Determine the [x, y] coordinate at the center of the cell enclosing the given text.  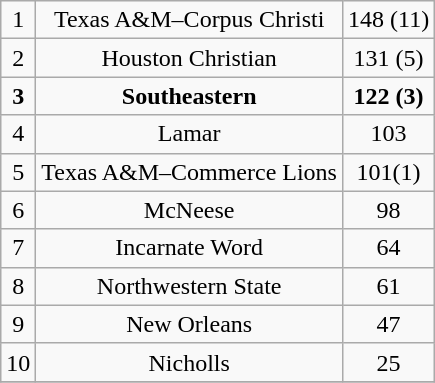
122 (3) [388, 96]
Southeastern [190, 96]
1 [18, 20]
McNeese [190, 210]
2 [18, 58]
64 [388, 248]
Incarnate Word [190, 248]
5 [18, 172]
Lamar [190, 134]
Northwestern State [190, 286]
148 (11) [388, 20]
61 [388, 286]
Nicholls [190, 362]
25 [388, 362]
6 [18, 210]
8 [18, 286]
7 [18, 248]
10 [18, 362]
3 [18, 96]
131 (5) [388, 58]
Texas A&M–Corpus Christi [190, 20]
4 [18, 134]
9 [18, 324]
47 [388, 324]
101(1) [388, 172]
Texas A&M–Commerce Lions [190, 172]
98 [388, 210]
Houston Christian [190, 58]
103 [388, 134]
New Orleans [190, 324]
